Return the (x, y) coordinate for the center point of the cell that contains the specified text.  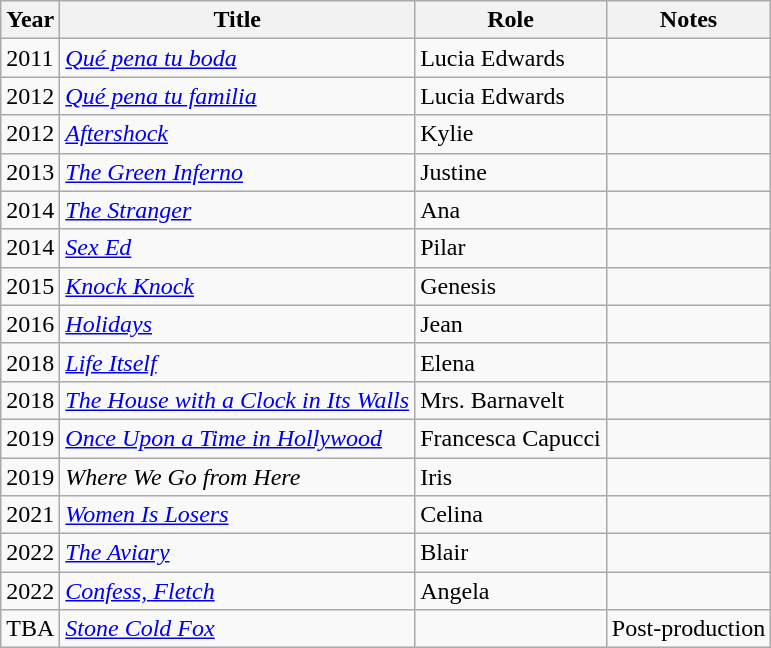
Jean (511, 324)
Holidays (238, 324)
Pilar (511, 248)
Post-production (688, 629)
2016 (30, 324)
Title (238, 20)
Aftershock (238, 134)
2021 (30, 515)
Justine (511, 172)
Where We Go from Here (238, 477)
Mrs. Barnavelt (511, 400)
Qué pena tu boda (238, 58)
Stone Cold Fox (238, 629)
Sex Ed (238, 248)
Women Is Losers (238, 515)
2015 (30, 286)
TBA (30, 629)
Celina (511, 515)
The Aviary (238, 553)
Role (511, 20)
Iris (511, 477)
2013 (30, 172)
Notes (688, 20)
The House with a Clock in Its Walls (238, 400)
Year (30, 20)
Blair (511, 553)
Angela (511, 591)
2011 (30, 58)
The Green Inferno (238, 172)
Knock Knock (238, 286)
Confess, Fletch (238, 591)
Genesis (511, 286)
Life Itself (238, 362)
Elena (511, 362)
Qué pena tu familia (238, 96)
Francesca Capucci (511, 438)
Ana (511, 210)
Kylie (511, 134)
The Stranger (238, 210)
Once Upon a Time in Hollywood (238, 438)
